Extract the [X, Y] coordinate from the center of the cell holding the provided text.  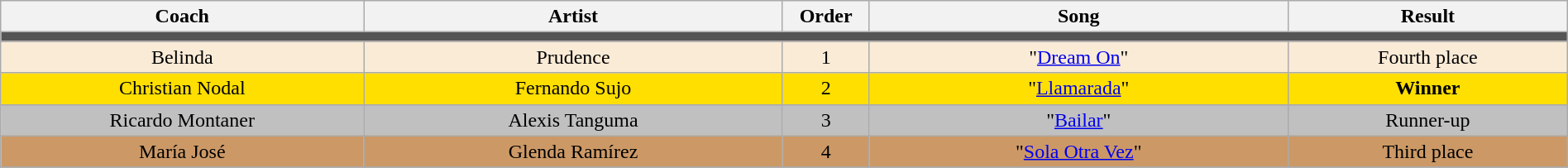
Alexis Tanguma [574, 120]
Glenda Ramírez [574, 151]
1 [825, 57]
"Sola Otra Vez" [1078, 151]
Result [1428, 17]
Prudence [574, 57]
Fourth place [1428, 57]
Winner [1428, 89]
Christian Nodal [182, 89]
Order [825, 17]
Ricardo Montaner [182, 120]
Belinda [182, 57]
Artist [574, 17]
Runner-up [1428, 120]
4 [825, 151]
María José [182, 151]
"Llamarada" [1078, 89]
Third place [1428, 151]
3 [825, 120]
"Bailar" [1078, 120]
"Dream On" [1078, 57]
2 [825, 89]
Fernando Sujo [574, 89]
Coach [182, 17]
Song [1078, 17]
